Determine the (x, y) coordinate at the center of the cell enclosing the given text.  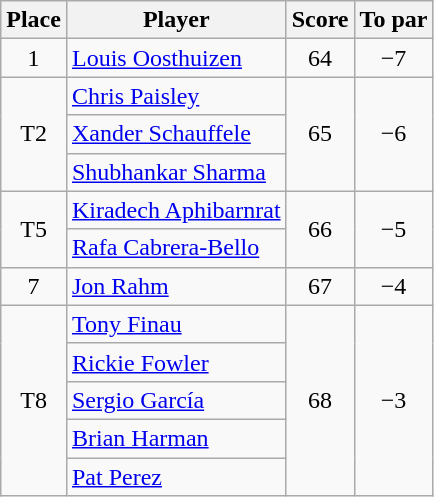
7 (34, 286)
Pat Perez (176, 477)
66 (320, 229)
−3 (394, 400)
T2 (34, 134)
Louis Oosthuizen (176, 58)
Jon Rahm (176, 286)
65 (320, 134)
Sergio García (176, 400)
Rafa Cabrera-Bello (176, 248)
−6 (394, 134)
Xander Schauffele (176, 134)
T8 (34, 400)
64 (320, 58)
To par (394, 20)
Tony Finau (176, 324)
67 (320, 286)
68 (320, 400)
Rickie Fowler (176, 362)
Score (320, 20)
−7 (394, 58)
Shubhankar Sharma (176, 172)
−4 (394, 286)
Place (34, 20)
Brian Harman (176, 438)
Kiradech Aphibarnrat (176, 210)
Chris Paisley (176, 96)
Player (176, 20)
−5 (394, 229)
T5 (34, 229)
1 (34, 58)
